For the text-containing cell, return its midpoint in [x, y] coordinate format. 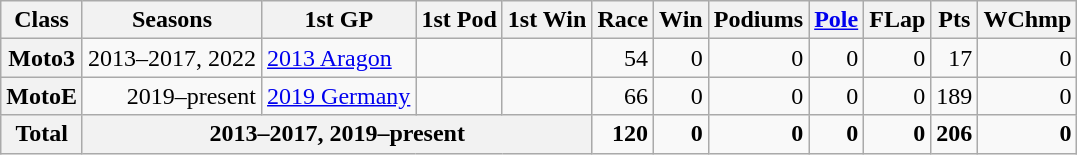
17 [954, 58]
2013 Aragon [339, 58]
1st Win [547, 20]
2013–2017, 2019–present [336, 134]
2019–present [172, 96]
Win [682, 20]
1st Pod [459, 20]
Pole [836, 20]
206 [954, 134]
FLap [898, 20]
2013–2017, 2022 [172, 58]
66 [623, 96]
Class [42, 20]
Moto3 [42, 58]
WChmp [1028, 20]
54 [623, 58]
Podiums [758, 20]
189 [954, 96]
MotoE [42, 96]
Total [42, 134]
2019 Germany [339, 96]
Race [623, 20]
1st GP [339, 20]
Seasons [172, 20]
120 [623, 134]
Pts [954, 20]
